From the cell containing the given text, extract its center point as (X, Y) coordinate. 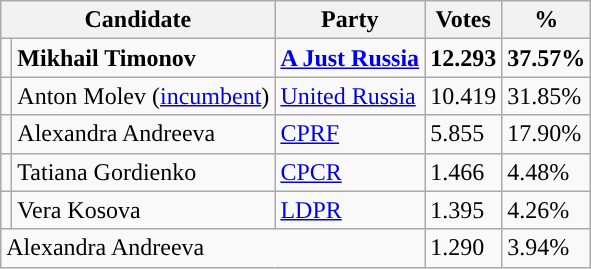
17.90% (546, 134)
Anton Molev (incumbent) (144, 96)
1.395 (464, 210)
CPRF (350, 134)
Vera Kosova (144, 210)
5.855 (464, 134)
Mikhail Timonov (144, 58)
Candidate (138, 20)
% (546, 20)
31.85% (546, 96)
CPCR (350, 172)
12.293 (464, 58)
4.48% (546, 172)
10.419 (464, 96)
Tatiana Gordienko (144, 172)
Votes (464, 20)
3.94% (546, 248)
United Russia (350, 96)
1.466 (464, 172)
LDPR (350, 210)
A Just Russia (350, 58)
Party (350, 20)
4.26% (546, 210)
37.57% (546, 58)
1.290 (464, 248)
